Detect which cell encompasses the target text, then output its [X, Y] center coordinate. 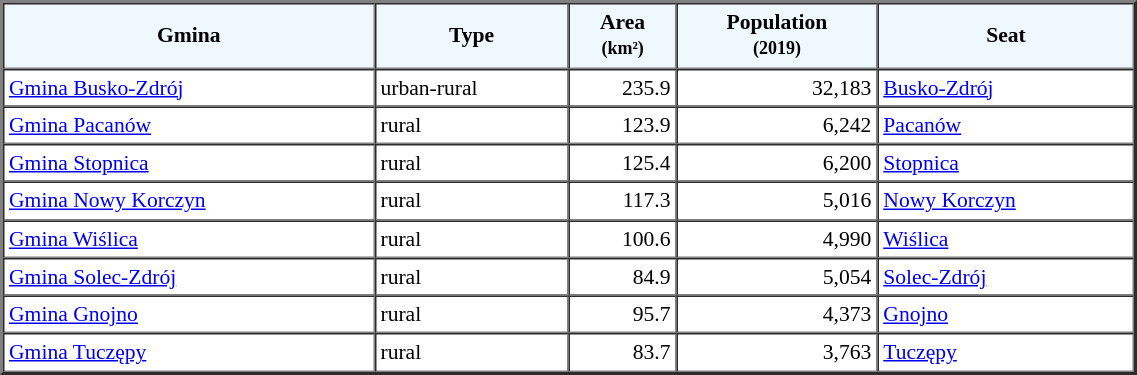
Gnojno [1006, 315]
5,016 [778, 201]
4,373 [778, 315]
3,763 [778, 353]
Seat [1006, 36]
Type [471, 36]
4,990 [778, 239]
Gmina Stopnica [188, 163]
83.7 [623, 353]
Solec-Zdrój [1006, 277]
Pacanów [1006, 125]
Tuczępy [1006, 353]
32,183 [778, 87]
95.7 [623, 315]
Busko-Zdrój [1006, 87]
Gmina Nowy Korczyn [188, 201]
Gmina [188, 36]
123.9 [623, 125]
Gmina Gnojno [188, 315]
Gmina Solec-Zdrój [188, 277]
Wiślica [1006, 239]
235.9 [623, 87]
84.9 [623, 277]
125.4 [623, 163]
117.3 [623, 201]
Gmina Pacanów [188, 125]
Population(2019) [778, 36]
Area(km²) [623, 36]
Gmina Busko-Zdrój [188, 87]
Stopnica [1006, 163]
Gmina Wiślica [188, 239]
Gmina Tuczępy [188, 353]
6,242 [778, 125]
5,054 [778, 277]
urban-rural [471, 87]
100.6 [623, 239]
6,200 [778, 163]
Nowy Korczyn [1006, 201]
